For the text-containing cell, return its midpoint in [x, y] coordinate format. 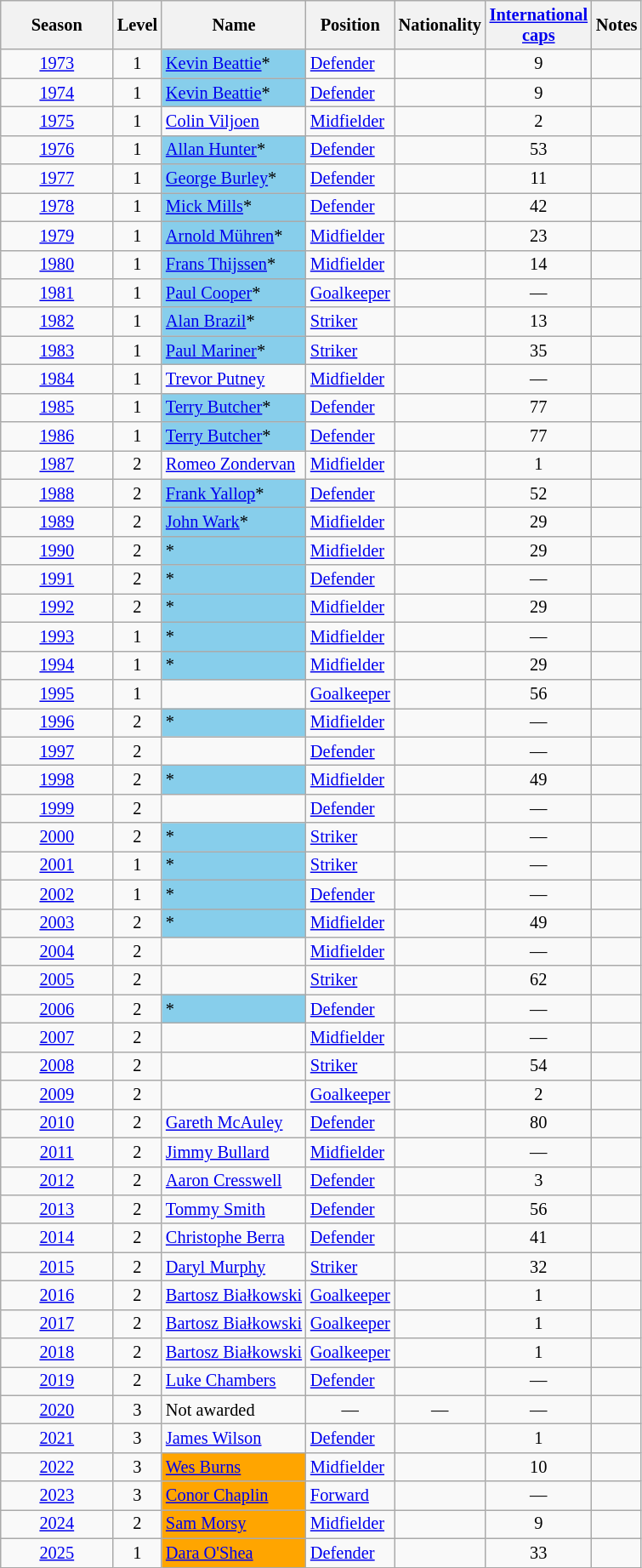
Name [234, 25]
Arnold Mühren* [234, 236]
1991 [57, 579]
1993 [57, 636]
Conor Chaplin [234, 1496]
10 [539, 1467]
54 [539, 1066]
Paul Cooper* [234, 293]
Trevor Putney [234, 379]
1973 [57, 64]
Allan Hunter* [234, 150]
1987 [57, 465]
2019 [57, 1381]
14 [539, 265]
Mick Mills* [234, 207]
2024 [57, 1524]
2016 [57, 1295]
1977 [57, 179]
Christophe Berra [234, 1238]
1988 [57, 493]
1983 [57, 351]
2000 [57, 837]
Gareth McAuley [234, 1123]
23 [539, 236]
1995 [57, 693]
62 [539, 980]
George Burley* [234, 179]
2009 [57, 1095]
1997 [57, 751]
2002 [57, 894]
Dara O'Shea [234, 1553]
13 [539, 322]
Internationalcaps [539, 25]
Sam Morsy [234, 1524]
1982 [57, 322]
2013 [57, 1209]
2003 [57, 923]
2015 [57, 1267]
Not awarded [234, 1410]
2017 [57, 1324]
1976 [57, 150]
1978 [57, 207]
1979 [57, 236]
2006 [57, 1009]
1984 [57, 379]
Tommy Smith [234, 1209]
Alan Brazil* [234, 322]
Wes Burns [234, 1467]
1990 [57, 550]
2023 [57, 1496]
32 [539, 1267]
James Wilson [234, 1439]
Jimmy Bullard [234, 1152]
53 [539, 150]
1998 [57, 779]
2012 [57, 1181]
Aaron Cresswell [234, 1181]
Level [138, 25]
Colin Viljoen [234, 121]
35 [539, 351]
2018 [57, 1353]
80 [539, 1123]
1985 [57, 408]
2001 [57, 865]
41 [539, 1238]
1996 [57, 722]
2014 [57, 1238]
Romeo Zondervan [234, 465]
Frans Thijssen* [234, 265]
Position [350, 25]
2008 [57, 1066]
Notes [616, 25]
11 [539, 179]
Forward [350, 1496]
1974 [57, 93]
Daryl Murphy [234, 1267]
1986 [57, 436]
1981 [57, 293]
42 [539, 207]
1980 [57, 265]
John Wark* [234, 522]
2010 [57, 1123]
Paul Mariner* [234, 351]
1975 [57, 121]
Luke Chambers [234, 1381]
1992 [57, 607]
2020 [57, 1410]
1989 [57, 522]
1994 [57, 665]
Frank Yallop* [234, 493]
2005 [57, 980]
1999 [57, 808]
2004 [57, 951]
2025 [57, 1553]
33 [539, 1553]
2007 [57, 1037]
52 [539, 493]
Nationality [440, 25]
2021 [57, 1439]
Season [57, 25]
2022 [57, 1467]
2011 [57, 1152]
